Search for the cell housing the specified text and yield its [X, Y] center coordinate. 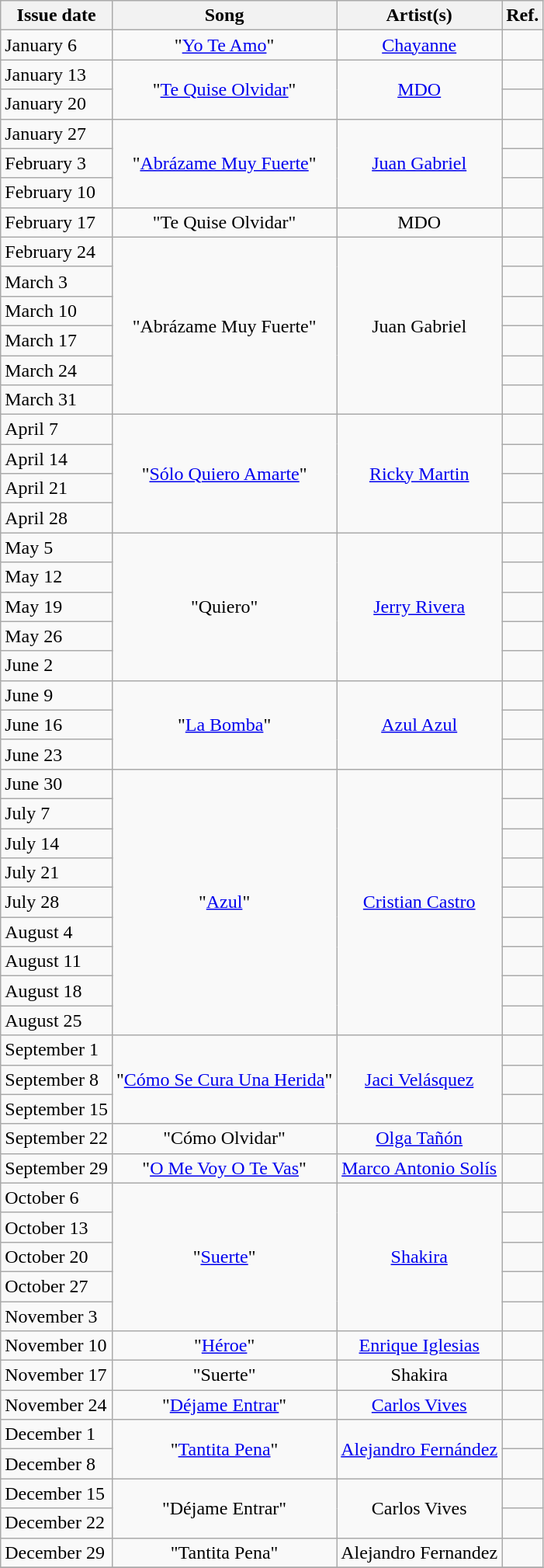
June 16 [57, 725]
November 3 [57, 1316]
January 13 [57, 75]
Chayanne [419, 45]
September 22 [57, 1139]
April 21 [57, 488]
May 5 [57, 548]
"La Bomba" [223, 725]
Song [223, 16]
December 22 [57, 1523]
February 3 [57, 163]
April 14 [57, 459]
May 19 [57, 607]
October 13 [57, 1227]
June 23 [57, 754]
Olga Tañón [419, 1139]
September 8 [57, 1080]
July 21 [57, 873]
May 26 [57, 636]
July 28 [57, 902]
October 6 [57, 1198]
October 20 [57, 1257]
"Azul" [223, 902]
August 4 [57, 932]
December 8 [57, 1464]
March 24 [57, 370]
August 11 [57, 961]
March 17 [57, 340]
September 15 [57, 1109]
March 10 [57, 311]
June 30 [57, 784]
"Sólo Quiero Amarte" [223, 474]
April 7 [57, 429]
"Cómo Se Cura Una Herida" [223, 1080]
Enrique Iglesias [419, 1346]
Azul Azul [419, 725]
January 27 [57, 134]
Alejandro Fernández [419, 1449]
April 28 [57, 518]
July 7 [57, 813]
Artist(s) [419, 16]
"Yo Te Amo" [223, 45]
February 10 [57, 193]
December 15 [57, 1493]
August 25 [57, 1020]
February 17 [57, 222]
November 24 [57, 1405]
"O Me Voy O Te Vas" [223, 1168]
November 10 [57, 1346]
September 1 [57, 1050]
March 3 [57, 281]
"Héroe" [223, 1346]
July 14 [57, 843]
May 12 [57, 577]
August 18 [57, 991]
September 29 [57, 1168]
Ricky Martin [419, 474]
January 20 [57, 104]
December 1 [57, 1434]
January 6 [57, 45]
March 31 [57, 400]
"Cómo Olvidar" [223, 1139]
June 9 [57, 695]
Jerry Rivera [419, 607]
November 17 [57, 1375]
Jaci Velásquez [419, 1080]
Issue date [57, 16]
Marco Antonio Solís [419, 1168]
Ref. [523, 16]
February 24 [57, 252]
"Quiero" [223, 607]
Cristian Castro [419, 902]
December 29 [57, 1552]
June 2 [57, 666]
October 27 [57, 1286]
Alejandro Fernandez [419, 1552]
